Pinpoint the cell where the given text exists, returning its [X, Y] midpoint coordinate. 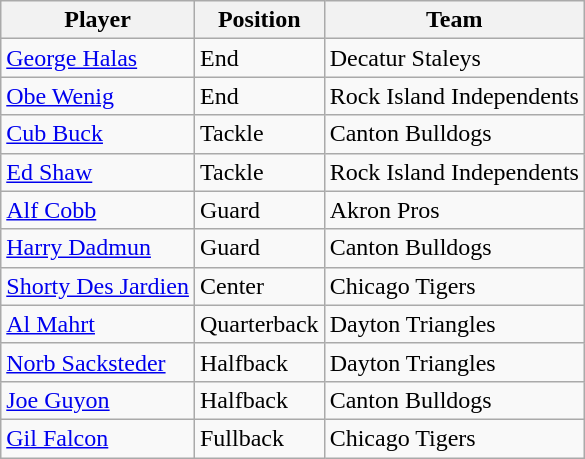
Quarterback [259, 324]
Al Mahrt [98, 324]
Harry Dadmun [98, 248]
Team [454, 20]
Joe Guyon [98, 400]
Center [259, 286]
Ed Shaw [98, 172]
Obe Wenig [98, 96]
Player [98, 20]
Norb Sacksteder [98, 362]
George Halas [98, 58]
Shorty Des Jardien [98, 286]
Akron Pros [454, 210]
Position [259, 20]
Decatur Staleys [454, 58]
Alf Cobb [98, 210]
Cub Buck [98, 134]
Gil Falcon [98, 438]
Fullback [259, 438]
